Identify which cell holds the provided text, then report its (x, y) central coordinate. 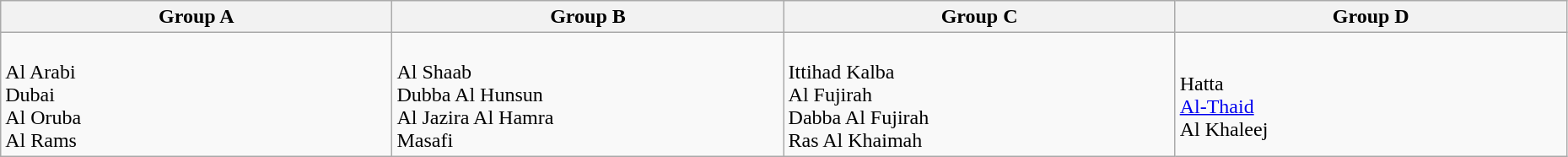
Group C (979, 17)
Group A (197, 17)
Hatta Al-Thaid Al Khaleej (1371, 95)
Al Arabi Dubai Al Oruba Al Rams (197, 95)
Group B (588, 17)
Al Shaab Dubba Al Hunsun Al Jazira Al Hamra Masafi (588, 95)
Group D (1371, 17)
Ittihad Kalba Al Fujirah Dabba Al Fujirah Ras Al Khaimah (979, 95)
